Find where the given text appears and provide that cell's center as (x, y) coordinate. 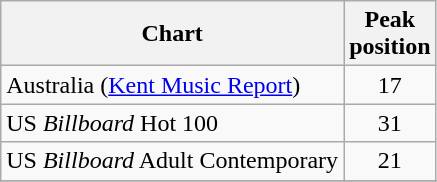
17 (390, 85)
US Billboard Adult Contemporary (172, 161)
Chart (172, 34)
US Billboard Hot 100 (172, 123)
Peakposition (390, 34)
Australia (Kent Music Report) (172, 85)
31 (390, 123)
21 (390, 161)
